Identify which cell holds the provided text, then report its (x, y) central coordinate. 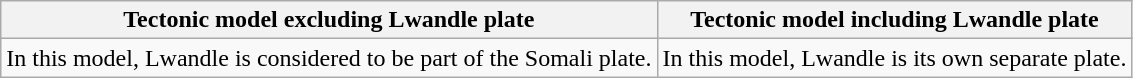
In this model, Lwandle is considered to be part of the Somali plate. (329, 58)
Tectonic model including Lwandle plate (894, 20)
Tectonic model excluding Lwandle plate (329, 20)
In this model, Lwandle is its own separate plate. (894, 58)
